Search for the cell housing the specified text and yield its (X, Y) center coordinate. 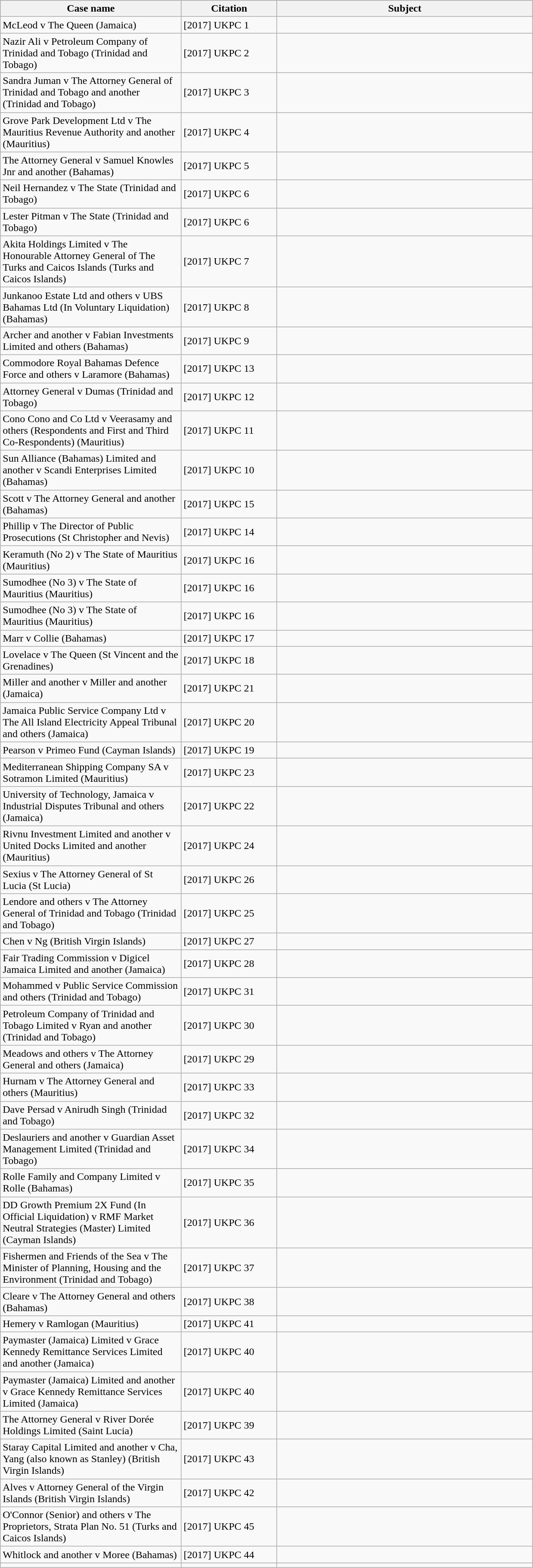
[2017] UKPC 45 (229, 1527)
[2017] UKPC 4 (229, 132)
Attorney General v Dumas (Trinidad and Tobago) (91, 397)
[2017] UKPC 29 (229, 1059)
[2017] UKPC 35 (229, 1182)
Nazir Ali v Petroleum Company of Trinidad and Tobago (Trinidad and Tobago) (91, 53)
The Attorney General v River Dorée Holdings Limited (Saint Lucia) (91, 1425)
Sun Alliance (Bahamas) Limited and another v Scandi Enterprises Limited (Bahamas) (91, 470)
[2017] UKPC 3 (229, 93)
Lester Pitman v The State (Trinidad and Tobago) (91, 222)
Keramuth (No 2) v The State of Mauritius (Mauritius) (91, 560)
University of Technology, Jamaica v Industrial Disputes Tribunal and others (Jamaica) (91, 806)
[2017] UKPC 32 (229, 1115)
[2017] UKPC 27 (229, 941)
Hurnam v The Attorney General and others (Mauritius) (91, 1087)
Staray Capital Limited and another v Cha, Yang (also known as Stanley) (British Virgin Islands) (91, 1459)
[2017] UKPC 20 (229, 722)
Archer and another v Fabian Investments Limited and others (Bahamas) (91, 341)
[2017] UKPC 31 (229, 991)
Rivnu Investment Limited and another v United Docks Limited and another (Mauritius) (91, 846)
[2017] UKPC 44 (229, 1555)
[2017] UKPC 24 (229, 846)
[2017] UKPC 7 (229, 262)
[2017] UKPC 39 (229, 1425)
[2017] UKPC 37 (229, 1268)
Jamaica Public Service Company Ltd v The All Island Electricity Appeal Tribunal and others (Jamaica) (91, 722)
[2017] UKPC 2 (229, 53)
[2017] UKPC 13 (229, 368)
[2017] UKPC 5 (229, 166)
Meadows and others v The Attorney General and others (Jamaica) (91, 1059)
[2017] UKPC 18 (229, 660)
Cono Cono and Co Ltd v Veerasamy and others (Respondents and First and Third Co-Respondents) (Mauritius) (91, 431)
Mohammed v Public Service Commission and others (Trinidad and Tobago) (91, 991)
Dave Persad v Anirudh Singh (Trinidad and Tobago) (91, 1115)
[2017] UKPC 21 (229, 688)
Sandra Juman v The Attorney General of Trinidad and Tobago and another (Trinidad and Tobago) (91, 93)
[2017] UKPC 26 (229, 880)
Chen v Ng (British Virgin Islands) (91, 941)
[2017] UKPC 1 (229, 25)
Marr v Collie (Bahamas) (91, 638)
[2017] UKPC 38 (229, 1301)
Akita Holdings Limited v The Honourable Attorney General of The Turks and Caicos Islands (Turks and Caicos Islands) (91, 262)
Fishermen and Friends of the Sea v The Minister of Planning, Housing and the Environment (Trinidad and Tobago) (91, 1268)
Pearson v Primeo Fund (Cayman Islands) (91, 750)
[2017] UKPC 15 (229, 504)
[2017] UKPC 42 (229, 1493)
Paymaster (Jamaica) Limited and another v Grace Kennedy Remittance Services Limited (Jamaica) (91, 1392)
Case name (91, 9)
[2017] UKPC 28 (229, 964)
Rolle Family and Company Limited v Rolle (Bahamas) (91, 1182)
[2017] UKPC 36 (229, 1222)
Mediterranean Shipping Company SA v Sotramon Limited (Mauritius) (91, 772)
[2017] UKPC 10 (229, 470)
Grove Park Development Ltd v The Mauritius Revenue Authority and another (Mauritius) (91, 132)
Junkanoo Estate Ltd and others v UBS Bahamas Ltd (In Voluntary Liquidation) (Bahamas) (91, 307)
Subject (405, 9)
McLeod v The Queen (Jamaica) (91, 25)
[2017] UKPC 14 (229, 532)
[2017] UKPC 34 (229, 1149)
Neil Hernandez v The State (Trinidad and Tobago) (91, 194)
Hemery v Ramlogan (Mauritius) (91, 1324)
[2017] UKPC 33 (229, 1087)
Fair Trading Commission v Digicel Jamaica Limited and another (Jamaica) (91, 964)
Scott v The Attorney General and another (Bahamas) (91, 504)
[2017] UKPC 41 (229, 1324)
Lendore and others v The Attorney General of Trinidad and Tobago (Trinidad and Tobago) (91, 914)
[2017] UKPC 43 (229, 1459)
Miller and another v Miller and another (Jamaica) (91, 688)
Lovelace v The Queen (St Vincent and the Grenadines) (91, 660)
DD Growth Premium 2X Fund (In Official Liquidation) v RMF Market Neutral Strategies (Master) Limited (Cayman Islands) (91, 1222)
[2017] UKPC 9 (229, 341)
[2017] UKPC 19 (229, 750)
Commodore Royal Bahamas Defence Force and others v Laramore (Bahamas) (91, 368)
Cleare v The Attorney General and others (Bahamas) (91, 1301)
O'Connor (Senior) and others v The Proprietors, Strata Plan No. 51 (Turks and Caicos Islands) (91, 1527)
[2017] UKPC 12 (229, 397)
[2017] UKPC 17 (229, 638)
Deslauriers and another v Guardian Asset Management Limited (Trinidad and Tobago) (91, 1149)
Alves v Attorney General of the Virgin Islands (British Virgin Islands) (91, 1493)
[2017] UKPC 30 (229, 1025)
[2017] UKPC 22 (229, 806)
The Attorney General v Samuel Knowles Jnr and another (Bahamas) (91, 166)
Phillip v The Director of Public Prosecutions (St Christopher and Nevis) (91, 532)
Sexius v The Attorney General of St Lucia (St Lucia) (91, 880)
Citation (229, 9)
[2017] UKPC 11 (229, 431)
Whitlock and another v Moree (Bahamas) (91, 1555)
[2017] UKPC 8 (229, 307)
Petroleum Company of Trinidad and Tobago Limited v Ryan and another (Trinidad and Tobago) (91, 1025)
[2017] UKPC 23 (229, 772)
Paymaster (Jamaica) Limited v Grace Kennedy Remittance Services Limited and another (Jamaica) (91, 1352)
[2017] UKPC 25 (229, 914)
